Capture the cell that displays the provided text and extract its (X, Y) central coordinate. 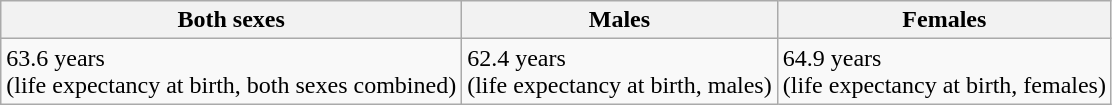
Both sexes (232, 20)
64.9 years(life expectancy at birth, females) (944, 72)
62.4 years(life expectancy at birth, males) (620, 72)
Males (620, 20)
63.6 years(life expectancy at birth, both sexes combined) (232, 72)
Females (944, 20)
